Pinpoint the cell where the given text exists, returning its [X, Y] midpoint coordinate. 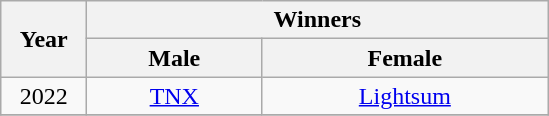
Year [44, 39]
TNX [174, 96]
Female [405, 58]
Male [174, 58]
Winners [318, 20]
2022 [44, 96]
Lightsum [405, 96]
